For the text-containing cell, return its midpoint in (X, Y) coordinate format. 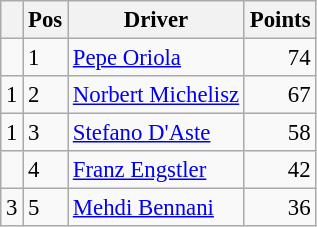
2 (46, 95)
42 (280, 170)
Pepe Oriola (156, 58)
Norbert Michelisz (156, 95)
Franz Engstler (156, 170)
58 (280, 133)
74 (280, 58)
67 (280, 95)
36 (280, 208)
Points (280, 20)
Pos (46, 20)
Driver (156, 20)
Mehdi Bennani (156, 208)
Stefano D'Aste (156, 133)
5 (46, 208)
4 (46, 170)
